Scan for the cell matching the given text and deliver its (x, y) coordinate at center. 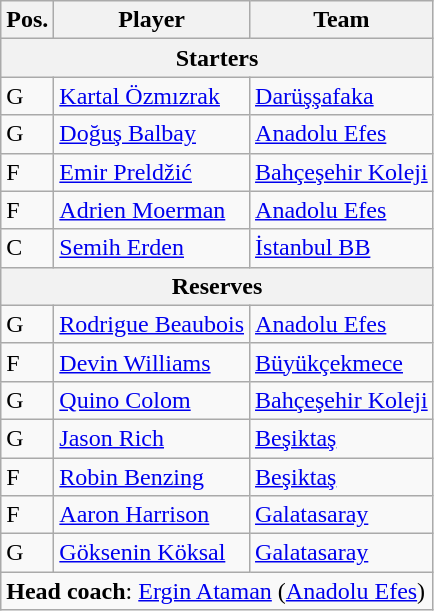
Team (342, 20)
Reserves (217, 286)
Pos. (28, 20)
Adrien Moerman (152, 210)
Darüşşafaka (342, 96)
İstanbul BB (342, 248)
Rodrigue Beaubois (152, 324)
Doğuş Balbay (152, 134)
Göksenin Köksal (152, 553)
Player (152, 20)
Starters (217, 58)
C (28, 248)
Devin Williams (152, 362)
Büyükçekmece (342, 362)
Kartal Özmızrak (152, 96)
Robin Benzing (152, 477)
Head coach: Ergin Ataman (Anadolu Efes) (217, 591)
Quino Colom (152, 400)
Emir Preldžić (152, 172)
Jason Rich (152, 438)
Semih Erden (152, 248)
Aaron Harrison (152, 515)
